Extract the [x, y] coordinate from the center of the cell holding the provided text.  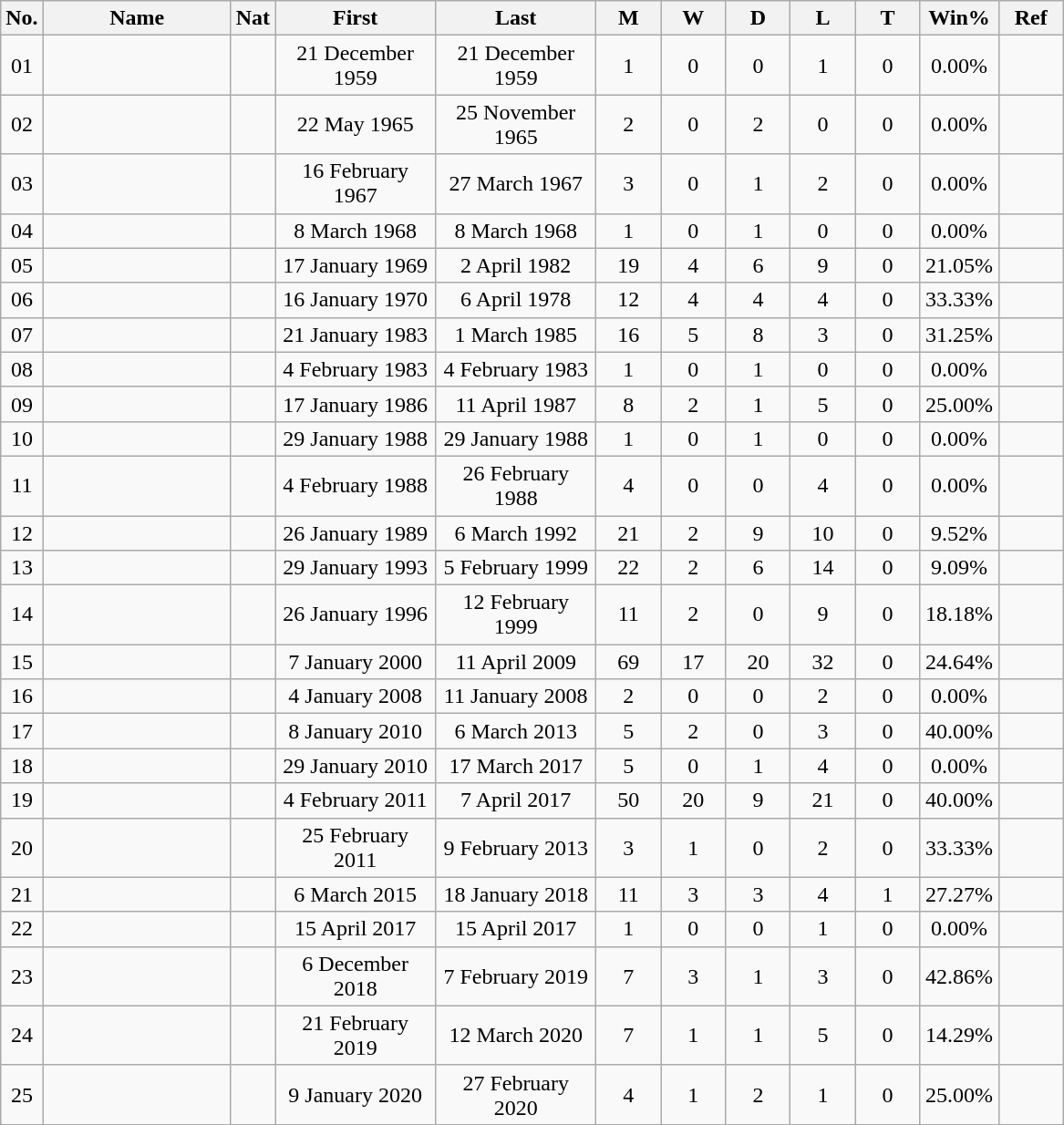
31.25% [959, 335]
13 [22, 568]
11 January 2008 [516, 697]
29 January 1993 [356, 568]
9.09% [959, 568]
23 [22, 975]
04 [22, 231]
26 January 1989 [356, 533]
First [356, 18]
11 April 1987 [516, 404]
No. [22, 18]
06 [22, 300]
01 [22, 66]
17 January 1969 [356, 265]
09 [22, 404]
5 February 1999 [516, 568]
6 March 1992 [516, 533]
W [693, 18]
7 April 2017 [516, 800]
27 February 2020 [516, 1094]
18.18% [959, 614]
8 January 2010 [356, 731]
4 February 1988 [356, 485]
02 [22, 124]
12 February 1999 [516, 614]
17 March 2017 [516, 766]
07 [22, 335]
9 January 2020 [356, 1094]
4 February 2011 [356, 800]
L [822, 18]
42.86% [959, 975]
M [629, 18]
18 January 2018 [516, 894]
2 April 1982 [516, 265]
29 January 2010 [356, 766]
25 February 2011 [356, 848]
9 February 2013 [516, 848]
16 February 1967 [356, 184]
4 January 2008 [356, 697]
26 January 1996 [356, 614]
Name [137, 18]
32 [822, 662]
Last [516, 18]
03 [22, 184]
25 November 1965 [516, 124]
50 [629, 800]
11 April 2009 [516, 662]
22 May 1965 [356, 124]
D [759, 18]
24.64% [959, 662]
24 [22, 1036]
7 February 2019 [516, 975]
26 February 1988 [516, 485]
16 January 1970 [356, 300]
27.27% [959, 894]
15 [22, 662]
17 January 1986 [356, 404]
25 [22, 1094]
14.29% [959, 1036]
6 March 2015 [356, 894]
18 [22, 766]
05 [22, 265]
08 [22, 369]
12 March 2020 [516, 1036]
6 December 2018 [356, 975]
Ref [1030, 18]
27 March 1967 [516, 184]
9.52% [959, 533]
21 February 2019 [356, 1036]
7 January 2000 [356, 662]
69 [629, 662]
1 March 1985 [516, 335]
Nat [253, 18]
6 March 2013 [516, 731]
21.05% [959, 265]
T [888, 18]
6 April 1978 [516, 300]
21 January 1983 [356, 335]
Win% [959, 18]
